Provide the (x, y) coordinate of the cell's center where the given text is located.  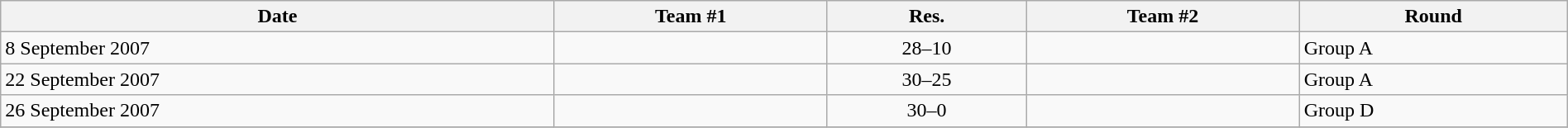
22 September 2007 (278, 79)
Date (278, 17)
Team #2 (1163, 17)
Team #1 (691, 17)
Group D (1433, 111)
30–25 (926, 79)
8 September 2007 (278, 48)
28–10 (926, 48)
Res. (926, 17)
30–0 (926, 111)
26 September 2007 (278, 111)
Round (1433, 17)
